Scan for the cell matching the given text and deliver its [X, Y] coordinate at center. 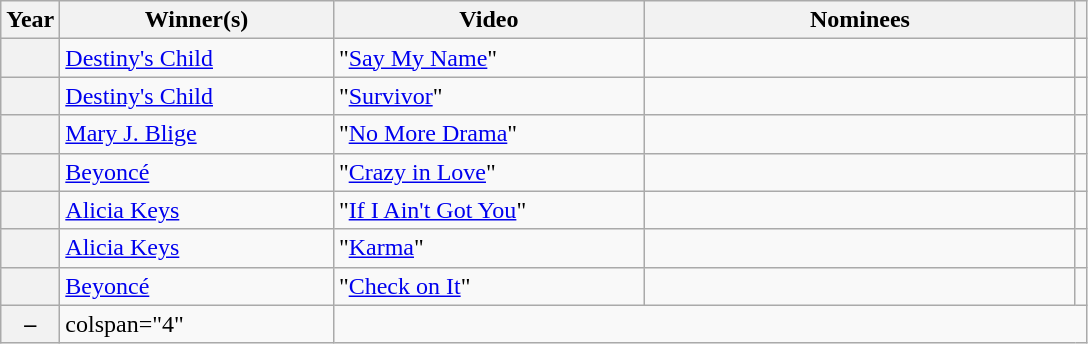
– [30, 324]
Winner(s) [197, 20]
"Karma" [488, 248]
"Say My Name" [488, 58]
Video [488, 20]
Nominees [860, 20]
"If I Ain't Got You" [488, 210]
Year [30, 20]
"Survivor" [488, 96]
"No More Drama" [488, 134]
Mary J. Blige [197, 134]
"Check on It" [488, 286]
colspan="4" [197, 324]
"Crazy in Love" [488, 172]
